Find where the given text appears and provide that cell's center as (X, Y) coordinate. 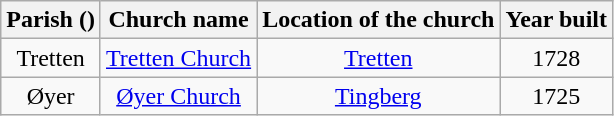
Øyer (51, 96)
Øyer Church (178, 96)
Tingberg (378, 96)
Church name (178, 20)
1725 (556, 96)
Location of the church (378, 20)
Year built (556, 20)
Parish () (51, 20)
Tretten Church (178, 58)
1728 (556, 58)
